Search for the cell housing the specified text and yield its (X, Y) center coordinate. 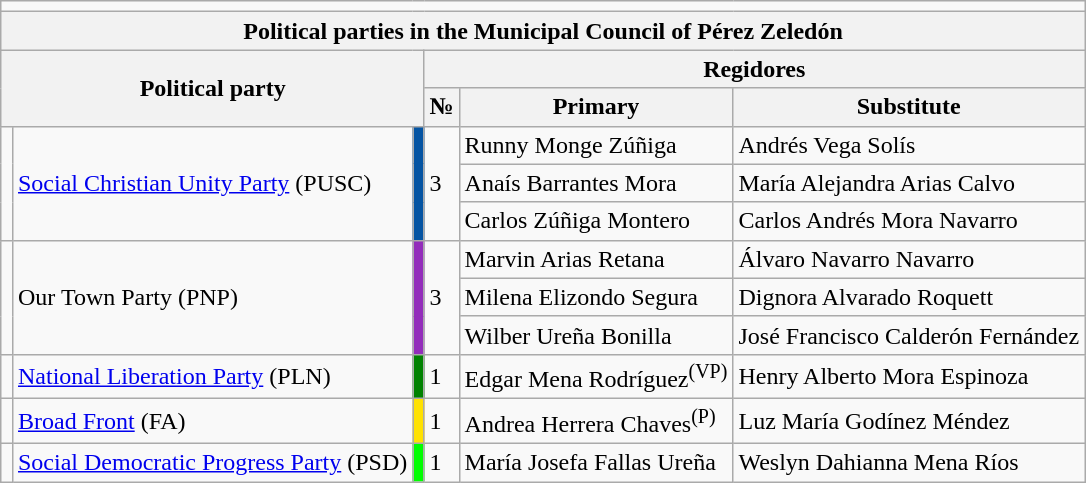
Milena Elizondo Segura (596, 297)
Marvin Arias Retana (596, 259)
Carlos Andrés Mora Navarro (909, 221)
Edgar Mena Rodríguez(VP) (596, 376)
Substitute (909, 107)
Political party (212, 88)
Regidores (754, 69)
Andrea Herrera Chaves(P) (596, 422)
Broad Front (FA) (212, 422)
José Francisco Calderón Fernández (909, 335)
Carlos Zúñiga Montero (596, 221)
Álvaro Navarro Navarro (909, 259)
Primary (596, 107)
María Alejandra Arias Calvo (909, 183)
Our Town Party (PNP) (212, 297)
Luz María Godínez Méndez (909, 422)
Anaís Barrantes Mora (596, 183)
№ (442, 107)
Wilber Ureña Bonilla (596, 335)
National Liberation Party (PLN) (212, 376)
Weslyn Dahianna Mena Ríos (909, 462)
Andrés Vega Solís (909, 145)
María Josefa Fallas Ureña (596, 462)
Social Christian Unity Party (PUSC) (212, 183)
Dignora Alvarado Roquett (909, 297)
Social Democratic Progress Party (PSD) (212, 462)
Political parties in the Municipal Council of Pérez Zeledón (542, 31)
Runny Monge Zúñiga (596, 145)
Henry Alberto Mora Espinoza (909, 376)
